Pinpoint the cell where the given text exists, returning its (x, y) midpoint coordinate. 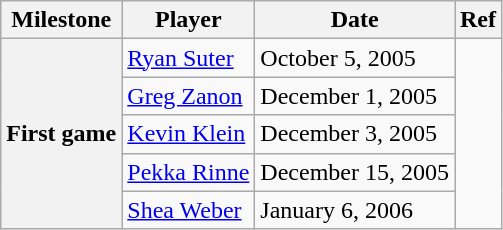
Ref (478, 20)
Player (188, 20)
First game (62, 134)
Shea Weber (188, 210)
Ryan Suter (188, 58)
Kevin Klein (188, 134)
December 3, 2005 (355, 134)
January 6, 2006 (355, 210)
December 1, 2005 (355, 96)
Greg Zanon (188, 96)
December 15, 2005 (355, 172)
October 5, 2005 (355, 58)
Pekka Rinne (188, 172)
Milestone (62, 20)
Date (355, 20)
